Search for the cell housing the specified text and yield its [x, y] center coordinate. 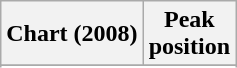
Chart (2008) [72, 34]
Peak position [189, 34]
